Search for the cell housing the specified text and yield its (x, y) center coordinate. 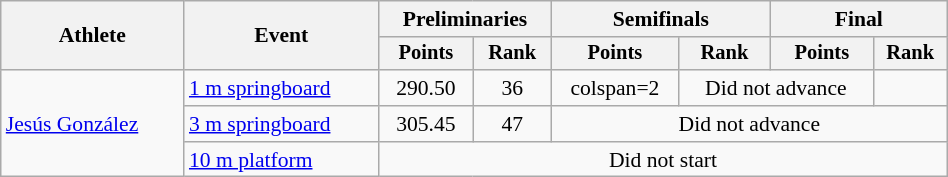
colspan=2 (614, 88)
Athlete (92, 36)
Jesús González (92, 124)
36 (512, 88)
47 (512, 124)
Event (282, 36)
Semifinals (660, 19)
305.45 (426, 124)
3 m springboard (282, 124)
Preliminaries (466, 19)
290.50 (426, 88)
1 m springboard (282, 88)
Final (858, 19)
